Return [X, Y] of the center of cell containing provided text 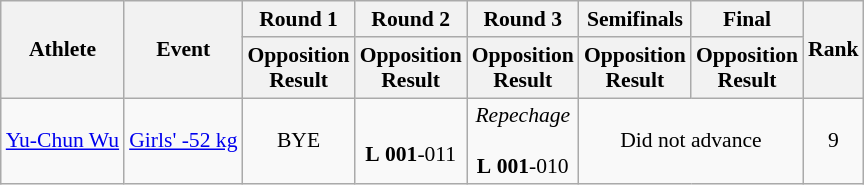
L 001-011 [411, 142]
Round 3 [523, 19]
9 [834, 142]
Semifinals [635, 19]
Round 2 [411, 19]
Girls' -52 kg [183, 142]
Athlete [62, 50]
Rank [834, 50]
Yu-Chun Wu [62, 142]
Repechage L 001-010 [523, 142]
BYE [299, 142]
Round 1 [299, 19]
Final [747, 19]
Did not advance [691, 142]
Event [183, 50]
